Determine the [x, y] coordinate at the center of the cell enclosing the given text.  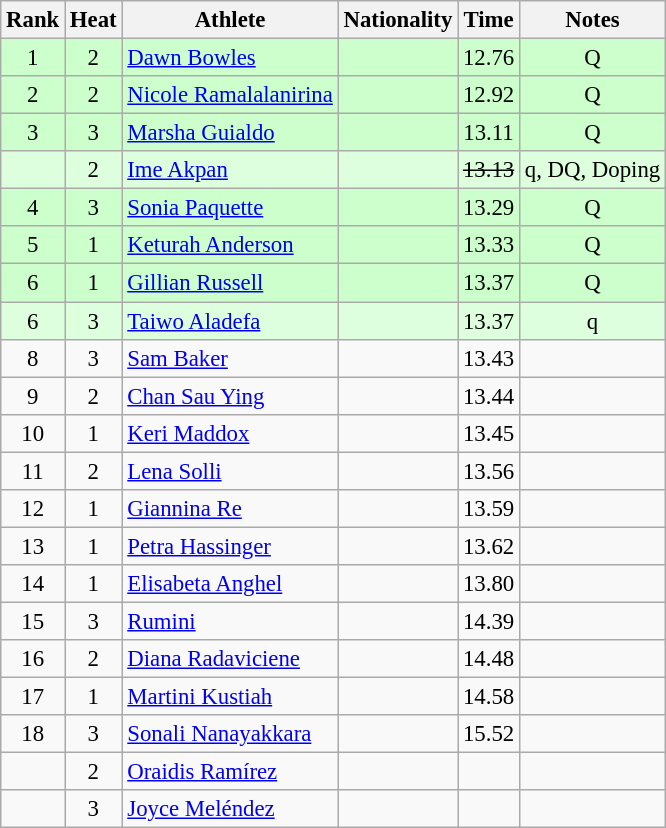
13.43 [489, 358]
Sonali Nanayakkara [230, 734]
Elisabeta Anghel [230, 584]
Keturah Anderson [230, 245]
Dawn Bowles [230, 58]
9 [33, 396]
15 [33, 621]
14.58 [489, 697]
12.92 [489, 95]
Lena Solli [230, 471]
Notes [592, 20]
10 [33, 433]
16 [33, 659]
Martini Kustiah [230, 697]
13.62 [489, 546]
Joyce Meléndez [230, 809]
q, DQ, Doping [592, 170]
14.48 [489, 659]
Giannina Re [230, 509]
Nationality [398, 20]
13.13 [489, 170]
13.11 [489, 133]
Gillian Russell [230, 283]
13 [33, 546]
Heat [94, 20]
Diana Radaviciene [230, 659]
8 [33, 358]
Taiwo Aladefa [230, 321]
Ime Akpan [230, 170]
13.44 [489, 396]
15.52 [489, 734]
13.29 [489, 208]
11 [33, 471]
q [592, 321]
Petra Hassinger [230, 546]
14 [33, 584]
Chan Sau Ying [230, 396]
14.39 [489, 621]
13.45 [489, 433]
13.80 [489, 584]
Oraidis Ramírez [230, 772]
12.76 [489, 58]
4 [33, 208]
13.59 [489, 509]
13.33 [489, 245]
17 [33, 697]
Marsha Guialdo [230, 133]
5 [33, 245]
Rumini [230, 621]
Nicole Ramalalanirina [230, 95]
18 [33, 734]
Athlete [230, 20]
Sam Baker [230, 358]
12 [33, 509]
Time [489, 20]
13.56 [489, 471]
Keri Maddox [230, 433]
Sonia Paquette [230, 208]
Rank [33, 20]
